From the cell containing the given text, extract its center point as (x, y) coordinate. 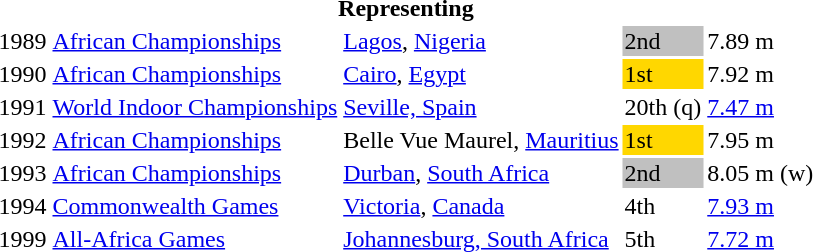
World Indoor Championships (195, 107)
Victoria, Canada (481, 206)
Cairo, Egypt (481, 74)
Lagos, Nigeria (481, 41)
Belle Vue Maurel, Mauritius (481, 140)
20th (q) (663, 107)
Commonwealth Games (195, 206)
Seville, Spain (481, 107)
4th (663, 206)
Durban, South Africa (481, 173)
